Provide the [x, y] coordinate of the cell's center where the given text is located.  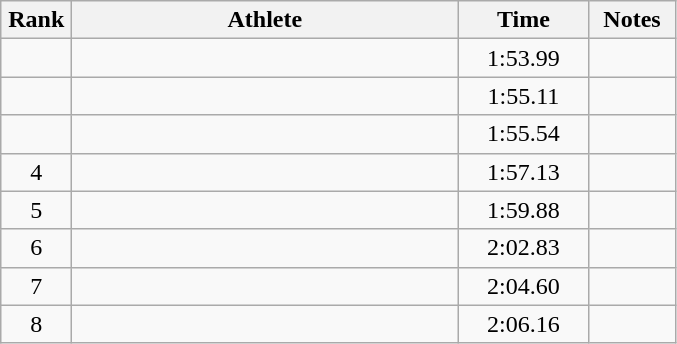
2:02.83 [524, 248]
1:55.54 [524, 134]
8 [36, 324]
Notes [632, 20]
1:57.13 [524, 172]
2:04.60 [524, 286]
7 [36, 286]
5 [36, 210]
1:53.99 [524, 58]
2:06.16 [524, 324]
1:59.88 [524, 210]
Athlete [265, 20]
Time [524, 20]
4 [36, 172]
1:55.11 [524, 96]
Rank [36, 20]
6 [36, 248]
